Extract the (X, Y) coordinate from the center of the cell holding the provided text.  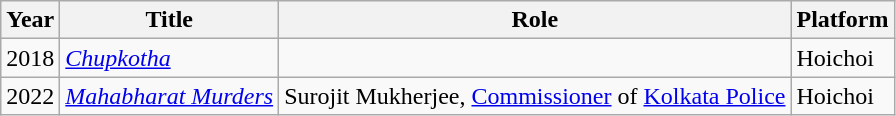
Mahabharat Murders (170, 96)
2018 (30, 58)
Surojit Mukherjee, Commissioner of Kolkata Police (535, 96)
Title (170, 20)
2022 (30, 96)
Year (30, 20)
Role (535, 20)
Chupkotha (170, 58)
Platform (842, 20)
